Find where the given text appears and provide that cell's center as [X, Y] coordinate. 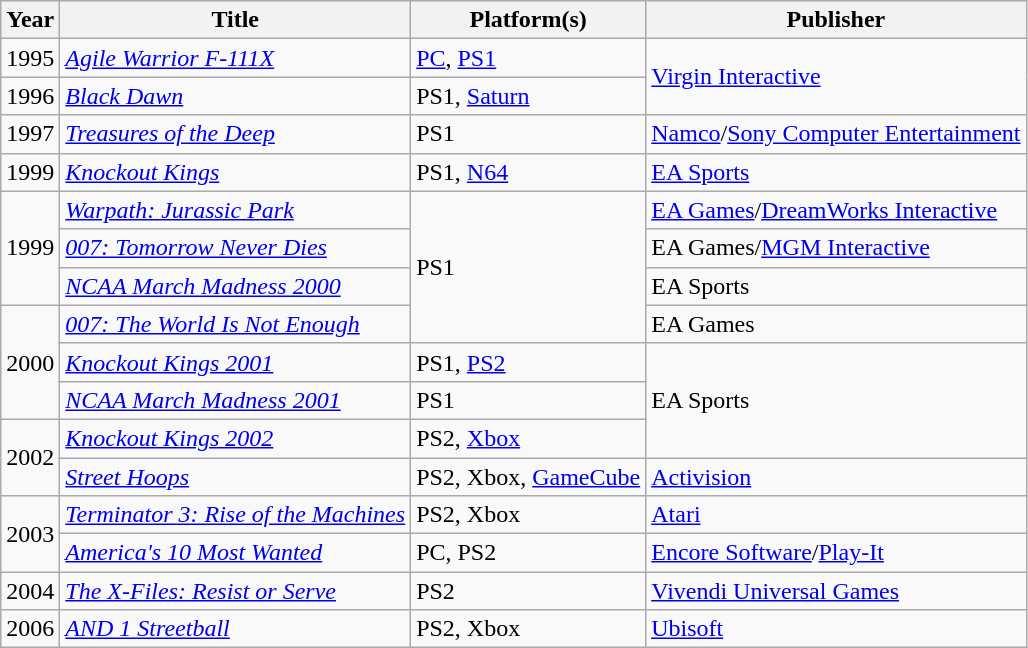
PS1, PS2 [528, 362]
Encore Software/Play-It [836, 553]
Publisher [836, 20]
The X-Files: Resist or Serve [236, 591]
EA Games [836, 324]
007: The World Is Not Enough [236, 324]
Black Dawn [236, 96]
Platform(s) [528, 20]
Warpath: Jurassic Park [236, 210]
Year [30, 20]
2004 [30, 591]
2003 [30, 534]
Terminator 3: Rise of the Machines [236, 515]
007: Tomorrow Never Dies [236, 248]
Knockout Kings 2001 [236, 362]
1995 [30, 58]
Agile Warrior F-111X [236, 58]
2000 [30, 362]
PS2 [528, 591]
Activision [836, 477]
1996 [30, 96]
Vivendi Universal Games [836, 591]
Title [236, 20]
PS2, Xbox, GameCube [528, 477]
PC, PS1 [528, 58]
Knockout Kings [236, 172]
Knockout Kings 2002 [236, 438]
PC, PS2 [528, 553]
EA Games/DreamWorks Interactive [836, 210]
2002 [30, 457]
Atari [836, 515]
Treasures of the Deep [236, 134]
Virgin Interactive [836, 77]
2006 [30, 629]
NCAA March Madness 2001 [236, 400]
1997 [30, 134]
PS1, N64 [528, 172]
EA Games/MGM Interactive [836, 248]
Namco/Sony Computer Entertainment [836, 134]
America's 10 Most Wanted [236, 553]
NCAA March Madness 2000 [236, 286]
Ubisoft [836, 629]
AND 1 Streetball [236, 629]
Street Hoops [236, 477]
PS1, Saturn [528, 96]
